Return [X, Y] of the center of cell containing provided text 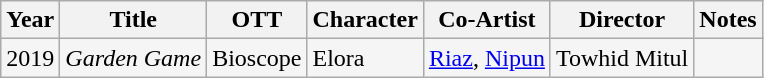
Co-Artist [486, 20]
Riaz, Nipun [486, 58]
Bioscope [257, 58]
2019 [30, 58]
Director [622, 20]
Garden Game [134, 58]
Notes [728, 20]
Elora [365, 58]
Year [30, 20]
Towhid Mitul [622, 58]
OTT [257, 20]
Title [134, 20]
Character [365, 20]
